Determine the [x, y] coordinate at the center of the cell enclosing the given text.  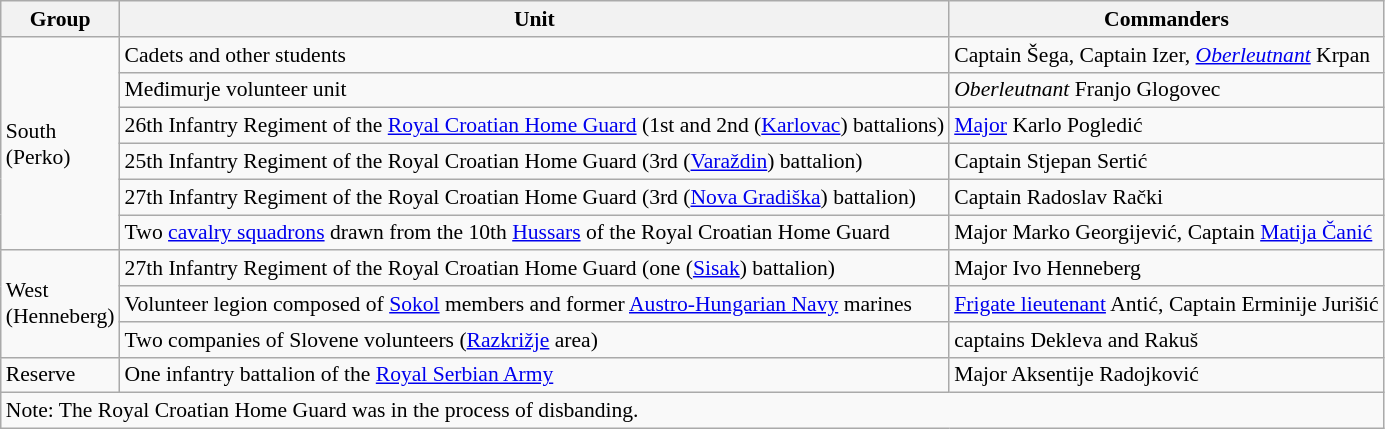
Reserve [60, 375]
Note: The Royal Croatian Home Guard was in the process of disbanding. [692, 411]
Captain Stjepan Sertić [1166, 162]
Major Ivo Henneberg [1166, 269]
captains Dekleva and Rakuš [1166, 340]
One infantry battalion of the Royal Serbian Army [535, 375]
27th Infantry Regiment of the Royal Croatian Home Guard (one (Sisak) battalion) [535, 269]
Major Aksentije Radojković [1166, 375]
Frigate lieutenant Antić, Captain Erminije Jurišić [1166, 304]
Captain Šega, Captain Izer, Oberleutnant Krpan [1166, 55]
Volunteer legion composed of Sokol members and former Austro-Hungarian Navy marines [535, 304]
West(Henneberg) [60, 304]
Two cavalry squadrons drawn from the 10th Hussars of the Royal Croatian Home Guard [535, 233]
Captain Radoslav Rački [1166, 197]
Two companies of Slovene volunteers (Razkrižje area) [535, 340]
Unit [535, 19]
Cadets and other students [535, 55]
South(Perko) [60, 144]
27th Infantry Regiment of the Royal Croatian Home Guard (3rd (Nova Gradiška) battalion) [535, 197]
Major Karlo Pogledić [1166, 126]
Major Marko Georgijević, Captain Matija Čanić [1166, 233]
25th Infantry Regiment of the Royal Croatian Home Guard (3rd (Varaždin) battalion) [535, 162]
Group [60, 19]
Oberleutnant Franjo Glogovec [1166, 90]
Međimurje volunteer unit [535, 90]
Commanders [1166, 19]
26th Infantry Regiment of the Royal Croatian Home Guard (1st and 2nd (Karlovac) battalions) [535, 126]
